Pinpoint the cell where the given text exists, returning its [x, y] midpoint coordinate. 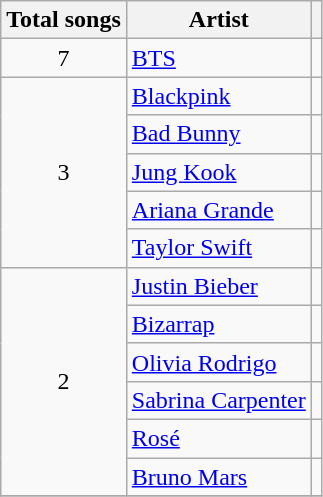
7 [64, 58]
Bad Bunny [218, 134]
Olivia Rodrigo [218, 362]
3 [64, 172]
Justin Bieber [218, 286]
Jung Kook [218, 172]
Blackpink [218, 96]
Bizarrap [218, 324]
Sabrina Carpenter [218, 400]
2 [64, 381]
Taylor Swift [218, 248]
Rosé [218, 438]
Artist [218, 20]
Bruno Mars [218, 477]
BTS [218, 58]
Total songs [64, 20]
Ariana Grande [218, 210]
